Scan for the cell matching the given text and deliver its (x, y) coordinate at center. 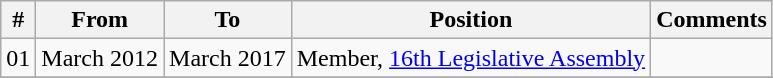
Member, 16th Legislative Assembly (470, 58)
Position (470, 20)
# (18, 20)
From (100, 20)
To (228, 20)
01 (18, 58)
March 2012 (100, 58)
March 2017 (228, 58)
Comments (712, 20)
